Identify which cell holds the provided text, then report its (X, Y) central coordinate. 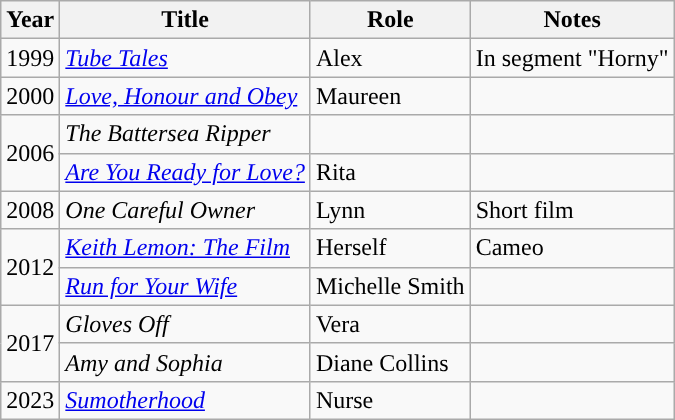
Love, Honour and Obey (186, 96)
Vera (390, 324)
2023 (30, 400)
Lynn (390, 210)
Tube Tales (186, 58)
Sumotherhood (186, 400)
Run for Your Wife (186, 286)
Title (186, 20)
Amy and Sophia (186, 362)
2000 (30, 96)
2006 (30, 153)
Nurse (390, 400)
Gloves Off (186, 324)
In segment "Horny" (572, 58)
Maureen (390, 96)
Rita (390, 172)
Cameo (572, 248)
2012 (30, 267)
Michelle Smith (390, 286)
Short film (572, 210)
2008 (30, 210)
The Battersea Ripper (186, 134)
Year (30, 20)
Are You Ready for Love? (186, 172)
Alex (390, 58)
Notes (572, 20)
Diane Collins (390, 362)
Keith Lemon: The Film (186, 248)
1999 (30, 58)
Role (390, 20)
One Careful Owner (186, 210)
2017 (30, 343)
Herself (390, 248)
